Return the (X, Y) coordinate for the center point of the cell that contains the specified text.  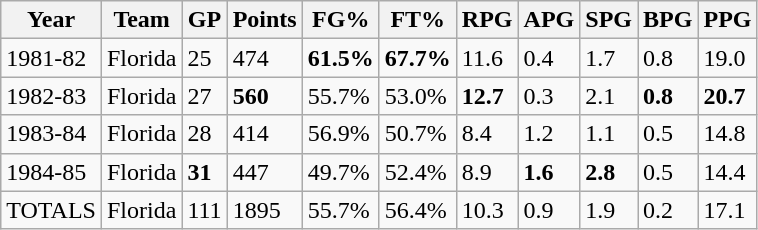
APG (549, 20)
TOTALS (52, 210)
19.0 (728, 58)
52.4% (418, 172)
56.9% (340, 134)
14.4 (728, 172)
1982-83 (52, 96)
474 (264, 58)
8.9 (487, 172)
RPG (487, 20)
0.2 (668, 210)
447 (264, 172)
1.9 (609, 210)
1983-84 (52, 134)
0.9 (549, 210)
14.8 (728, 134)
GP (204, 20)
31 (204, 172)
10.3 (487, 210)
1.1 (609, 134)
BPG (668, 20)
560 (264, 96)
Points (264, 20)
56.4% (418, 210)
Year (52, 20)
1895 (264, 210)
11.6 (487, 58)
20.7 (728, 96)
1984-85 (52, 172)
1.6 (549, 172)
0.3 (549, 96)
61.5% (340, 58)
27 (204, 96)
25 (204, 58)
28 (204, 134)
67.7% (418, 58)
12.7 (487, 96)
111 (204, 210)
8.4 (487, 134)
17.1 (728, 210)
2.1 (609, 96)
1.2 (549, 134)
Team (141, 20)
50.7% (418, 134)
PPG (728, 20)
49.7% (340, 172)
414 (264, 134)
53.0% (418, 96)
FG% (340, 20)
2.8 (609, 172)
SPG (609, 20)
1981-82 (52, 58)
1.7 (609, 58)
0.4 (549, 58)
FT% (418, 20)
